Return the (x, y) coordinate for the center point of the cell that contains the specified text.  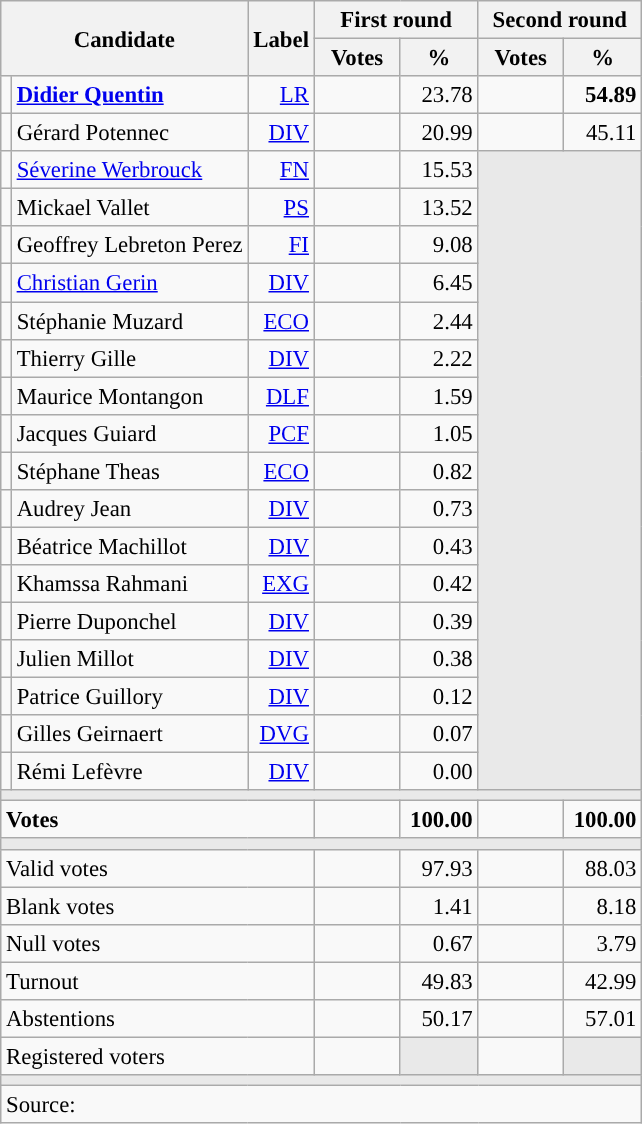
Gérard Potennec (130, 133)
PS (281, 208)
FN (281, 170)
1.59 (439, 396)
Valid votes (158, 868)
2.44 (439, 321)
0.39 (439, 621)
23.78 (439, 95)
Jacques Guiard (130, 433)
Pierre Duponchel (130, 621)
Second round (560, 20)
0.73 (439, 509)
13.52 (439, 208)
0.00 (439, 772)
Stéphane Theas (130, 471)
50.17 (439, 1019)
PCF (281, 433)
Khamssa Rahmani (130, 584)
Stéphanie Muzard (130, 321)
Béatrice Machillot (130, 546)
Candidate (124, 38)
0.38 (439, 659)
Abstentions (158, 1019)
EXG (281, 584)
Blank votes (158, 906)
0.82 (439, 471)
45.11 (603, 133)
97.93 (439, 868)
Thierry Gille (130, 358)
Rémi Lefèvre (130, 772)
54.89 (603, 95)
0.67 (439, 943)
42.99 (603, 981)
1.41 (439, 906)
Audrey Jean (130, 509)
Geoffrey Lebreton Perez (130, 245)
Turnout (158, 981)
49.83 (439, 981)
3.79 (603, 943)
9.08 (439, 245)
Registered voters (158, 1056)
0.07 (439, 734)
Christian Gerin (130, 283)
57.01 (603, 1019)
Source: (322, 1104)
6.45 (439, 283)
1.05 (439, 433)
LR (281, 95)
15.53 (439, 170)
20.99 (439, 133)
8.18 (603, 906)
0.43 (439, 546)
0.12 (439, 697)
Didier Quentin (130, 95)
Label (281, 38)
Patrice Guillory (130, 697)
2.22 (439, 358)
Julien Millot (130, 659)
DVG (281, 734)
Gilles Geirnaert (130, 734)
Mickael Vallet (130, 208)
DLF (281, 396)
Maurice Montangon (130, 396)
Null votes (158, 943)
0.42 (439, 584)
Séverine Werbrouck (130, 170)
First round (396, 20)
88.03 (603, 868)
FI (281, 245)
